Detect which cell encompasses the target text, then output its (X, Y) center coordinate. 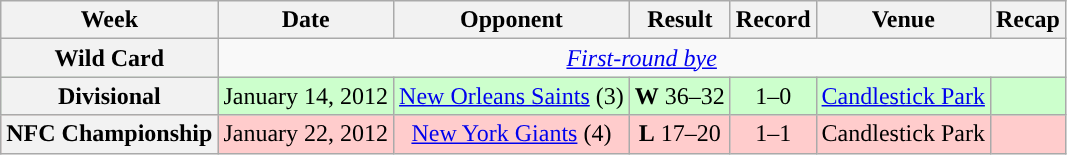
First-round bye (642, 58)
Recap (1028, 20)
Wild Card (110, 58)
1–1 (773, 134)
Opponent (512, 20)
January 14, 2012 (306, 96)
Divisional (110, 96)
New Orleans Saints (3) (512, 96)
January 22, 2012 (306, 134)
W 36–32 (680, 96)
Week (110, 20)
NFC Championship (110, 134)
1–0 (773, 96)
New York Giants (4) (512, 134)
Date (306, 20)
Venue (903, 20)
L 17–20 (680, 134)
Result (680, 20)
Record (773, 20)
